Pinpoint the cell where the given text exists, returning its [x, y] midpoint coordinate. 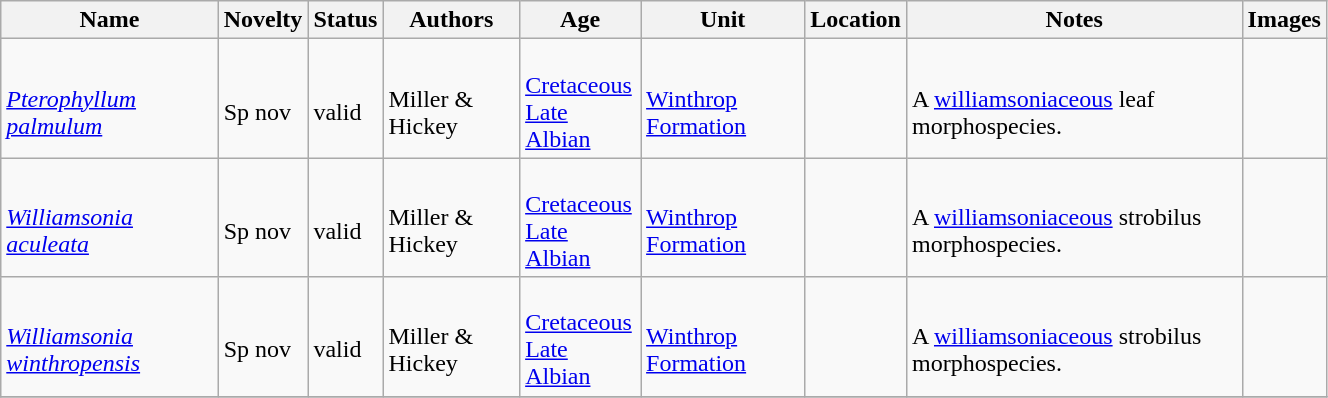
Name [110, 20]
Age [580, 20]
Authors [452, 20]
Pterophyllum palmulum [110, 98]
Location [856, 20]
Notes [1074, 20]
Williamsonia winthropensis [110, 336]
Williamsonia aculeata [110, 218]
A williamsoniaceous leaf morphospecies. [1074, 98]
Status [346, 20]
Unit [723, 20]
Novelty [263, 20]
Images [1284, 20]
